Return (X, Y) of the center of cell containing provided text 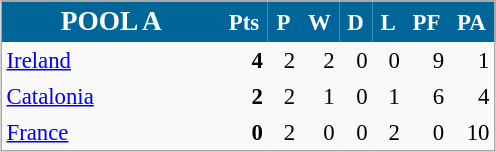
PA (472, 22)
Ireland (110, 60)
L (388, 22)
9 (426, 60)
France (110, 132)
Catalonia (110, 96)
Pts (244, 22)
P (283, 22)
POOL A (110, 22)
PF (426, 22)
10 (472, 132)
6 (426, 96)
D (356, 22)
W (320, 22)
